From the cell containing the given text, extract its center point as (x, y) coordinate. 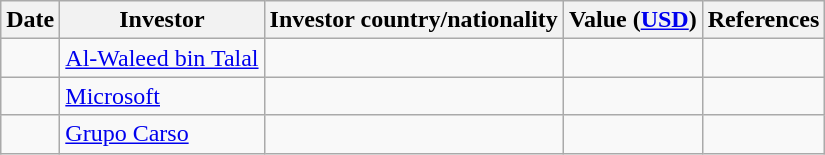
Value (USD) (632, 20)
Investor country/nationality (414, 20)
References (764, 20)
Date (30, 20)
Microsoft (162, 96)
Al-Waleed bin Talal (162, 58)
Grupo Carso (162, 134)
Investor (162, 20)
